Scan for the cell matching the given text and deliver its [x, y] coordinate at center. 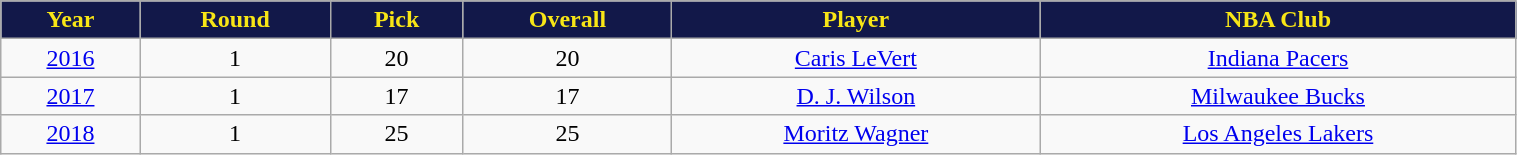
2018 [70, 134]
Indiana Pacers [1278, 58]
Milwaukee Bucks [1278, 96]
D. J. Wilson [856, 96]
2017 [70, 96]
2016 [70, 58]
Moritz Wagner [856, 134]
Pick [396, 20]
NBA Club [1278, 20]
Caris LeVert [856, 58]
Los Angeles Lakers [1278, 134]
Player [856, 20]
Round [235, 20]
Overall [568, 20]
Year [70, 20]
